Extract the [X, Y] coordinate from the center of the cell holding the provided text.  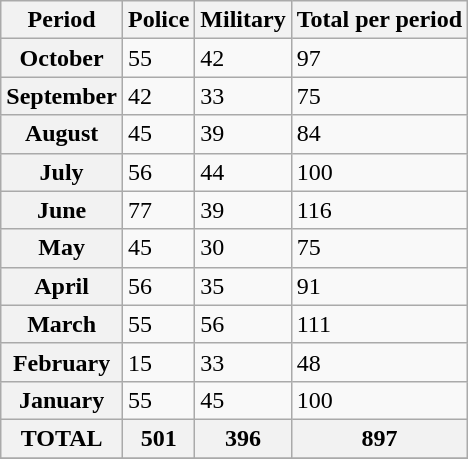
Military [243, 20]
501 [158, 438]
897 [379, 438]
March [62, 324]
35 [243, 286]
January [62, 400]
June [62, 210]
111 [379, 324]
Period [62, 20]
84 [379, 134]
396 [243, 438]
91 [379, 286]
Total per period [379, 20]
TOTAL [62, 438]
30 [243, 248]
77 [158, 210]
May [62, 248]
July [62, 172]
15 [158, 362]
April [62, 286]
Police [158, 20]
116 [379, 210]
October [62, 58]
48 [379, 362]
February [62, 362]
97 [379, 58]
September [62, 96]
August [62, 134]
44 [243, 172]
